Pinpoint the cell where the given text exists, returning its [x, y] midpoint coordinate. 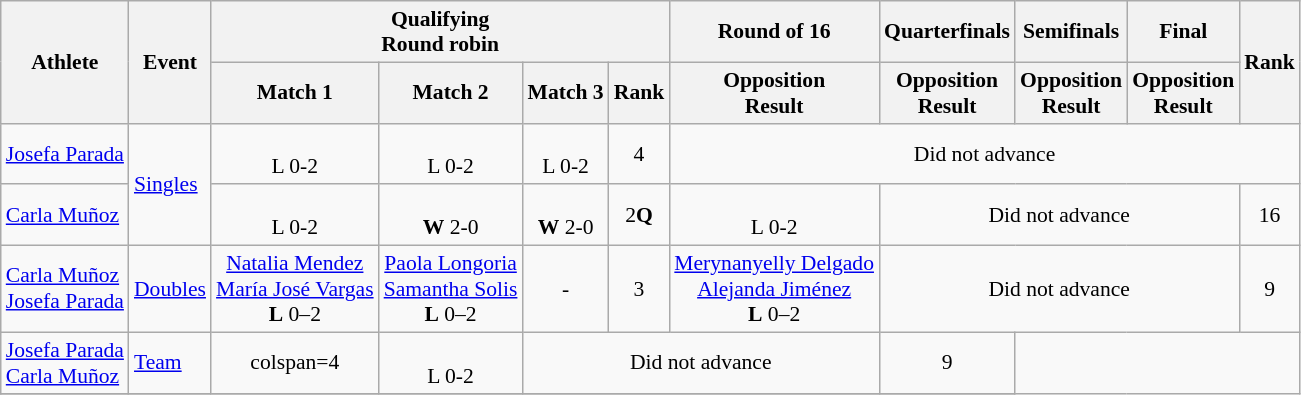
colspan=4 [295, 362]
- [565, 290]
Round of 16 [774, 32]
Doubles [170, 290]
Match 3 [565, 92]
2Q [640, 216]
3 [640, 290]
Natalia MendezMaría José VargasL 0–2 [295, 290]
Team [170, 362]
Match 1 [295, 92]
Merynanyelly DelgadoAlejanda JiménezL 0–2 [774, 290]
QualifyingRound robin [440, 32]
4 [640, 154]
16 [1270, 216]
Match 2 [451, 92]
Event [170, 62]
Quarterfinals [947, 32]
Carla Muñoz [65, 216]
Athlete [65, 62]
Final [1183, 32]
Carla MuñozJosefa Parada [65, 290]
Semifinals [1071, 32]
Singles [170, 184]
Josefa Parada [65, 154]
Paola LongoriaSamantha SolisL 0–2 [451, 290]
Josefa ParadaCarla Muñoz [65, 362]
